Capture the cell that displays the provided text and extract its [x, y] central coordinate. 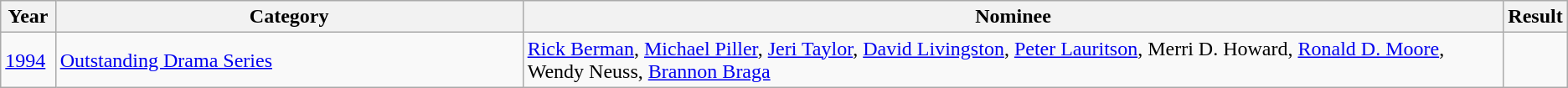
Rick Berman, Michael Piller, Jeri Taylor, David Livingston, Peter Lauritson, Merri D. Howard, Ronald D. Moore, Wendy Neuss, Brannon Braga [1014, 60]
Year [28, 17]
Result [1535, 17]
1994 [28, 60]
Category [289, 17]
Nominee [1014, 17]
Outstanding Drama Series [289, 60]
